Return the [x, y] coordinate for the center point of the cell that contains the specified text.  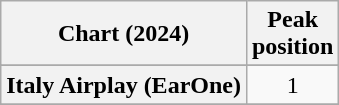
Peakposition [292, 34]
Italy Airplay (EarOne) [124, 85]
Chart (2024) [124, 34]
1 [292, 85]
